Output the (X, Y) coordinate of the center of the cell containing the given text.  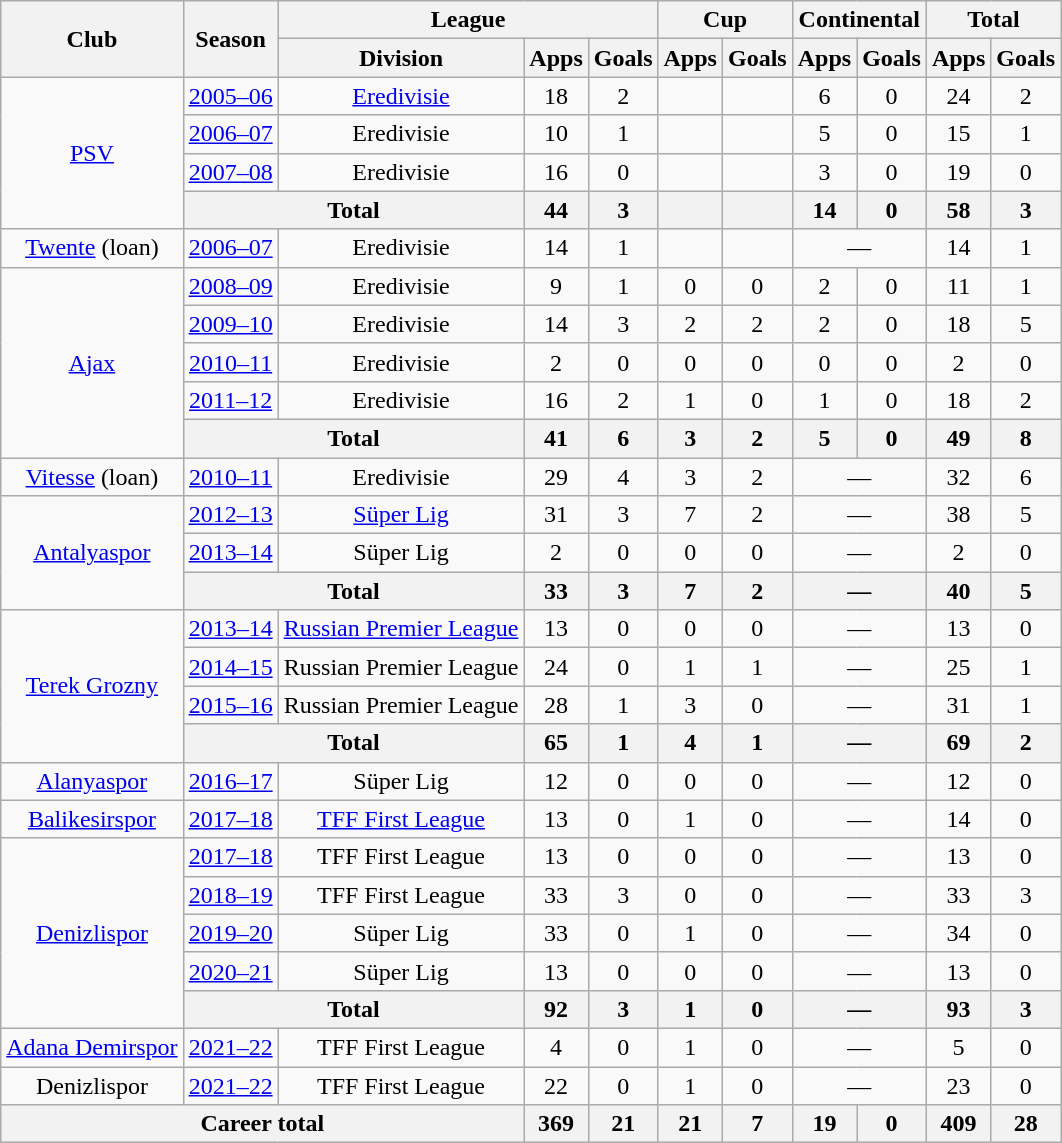
Alanyaspor (92, 781)
2009–10 (230, 324)
Antalyaspor (92, 553)
2019–20 (230, 933)
32 (958, 477)
92 (556, 1009)
41 (556, 438)
2015–16 (230, 705)
Cup (725, 20)
34 (958, 933)
11 (958, 286)
2012–13 (230, 515)
15 (958, 134)
Vitesse (loan) (92, 477)
40 (958, 591)
PSV (92, 153)
2016–17 (230, 781)
2011–12 (230, 400)
2005–06 (230, 96)
10 (556, 134)
2018–19 (230, 895)
Adana Demirspor (92, 1047)
Career total (262, 1124)
93 (958, 1009)
2008–09 (230, 286)
Ajax (92, 362)
2020–21 (230, 971)
58 (958, 210)
8 (1026, 438)
409 (958, 1124)
Division (401, 58)
49 (958, 438)
44 (556, 210)
Twente (loan) (92, 248)
23 (958, 1085)
38 (958, 515)
Club (92, 39)
9 (556, 286)
29 (556, 477)
2014–15 (230, 667)
League (468, 20)
22 (556, 1085)
369 (556, 1124)
Continental (859, 20)
2007–08 (230, 172)
25 (958, 667)
69 (958, 743)
Season (230, 39)
Balikesirspor (92, 819)
65 (556, 743)
Terek Grozny (92, 686)
